Capture the cell that displays the provided text and extract its (x, y) central coordinate. 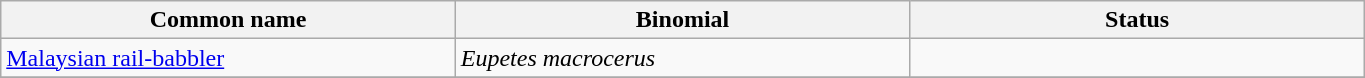
Malaysian rail-babbler (228, 58)
Common name (228, 20)
Status (1138, 20)
Eupetes macrocerus (682, 58)
Binomial (682, 20)
